Determine the [X, Y] coordinate at the center of the cell enclosing the given text.  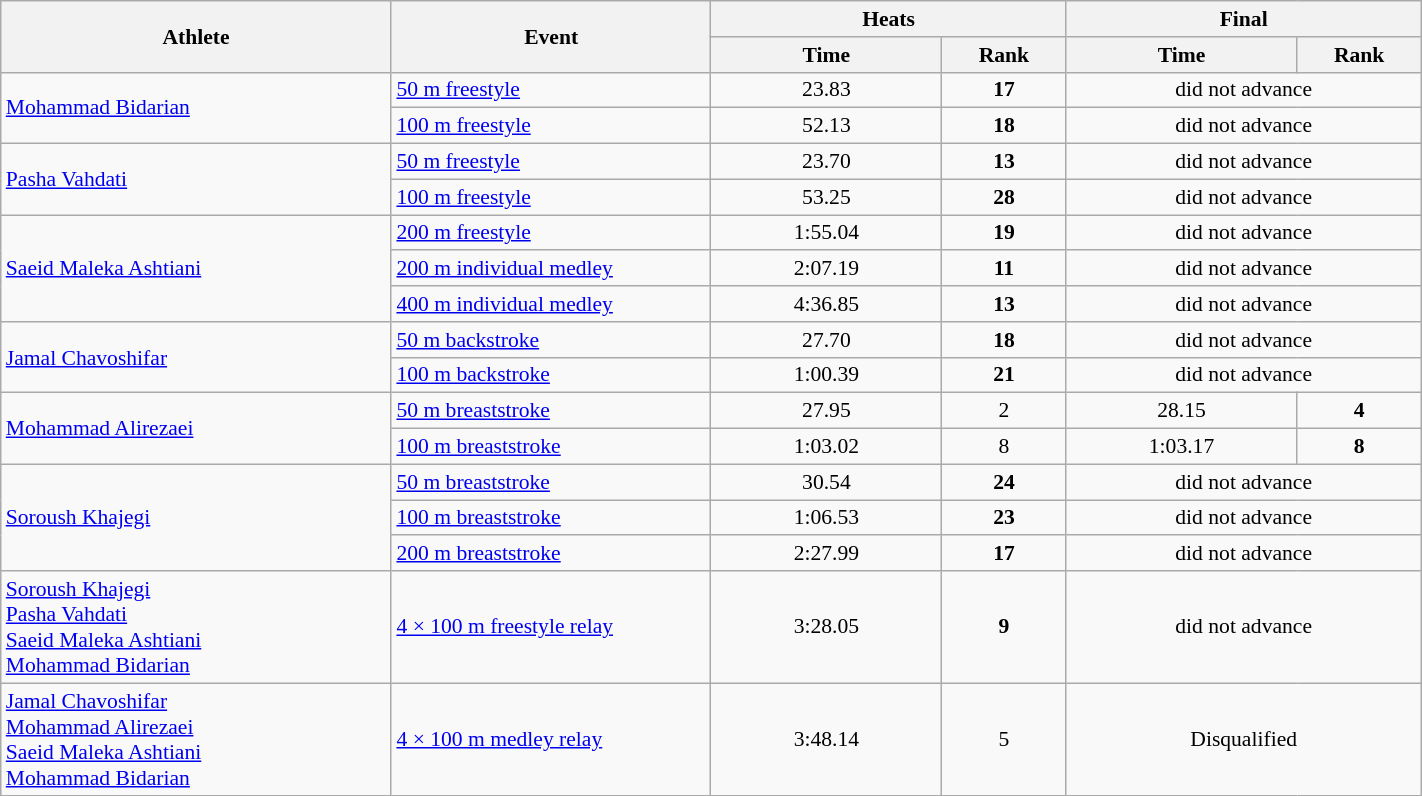
Athlete [196, 36]
Saeid Maleka Ashtiani [196, 268]
30.54 [826, 482]
200 m breaststroke [551, 554]
23.70 [826, 162]
21 [1004, 375]
27.70 [826, 340]
1:00.39 [826, 375]
24 [1004, 482]
Event [551, 36]
Disqualified [1244, 739]
Soroush Khajegi [196, 518]
2:27.99 [826, 554]
4 [1359, 411]
4 × 100 m medley relay [551, 739]
9 [1004, 627]
27.95 [826, 411]
2 [1004, 411]
50 m backstroke [551, 340]
Jamal Chavoshifar [196, 358]
2:07.19 [826, 269]
3:28.05 [826, 627]
28 [1004, 197]
400 m individual medley [551, 304]
3:48.14 [826, 739]
Mohammad Bidarian [196, 108]
4:36.85 [826, 304]
19 [1004, 233]
5 [1004, 739]
200 m freestyle [551, 233]
Pasha Vahdati [196, 180]
Mohammad Alirezaei [196, 428]
53.25 [826, 197]
23.83 [826, 90]
100 m backstroke [551, 375]
23 [1004, 518]
11 [1004, 269]
Heats [888, 19]
Final [1244, 19]
1:55.04 [826, 233]
Jamal ChavoshifarMohammad AlirezaeiSaeid Maleka AshtianiMohammad Bidarian [196, 739]
52.13 [826, 126]
28.15 [1182, 411]
Soroush KhajegiPasha VahdatiSaeid Maleka AshtianiMohammad Bidarian [196, 627]
1:03.17 [1182, 447]
4 × 100 m freestyle relay [551, 627]
200 m individual medley [551, 269]
1:03.02 [826, 447]
1:06.53 [826, 518]
